Output the (x, y) coordinate of the center of the cell containing the given text.  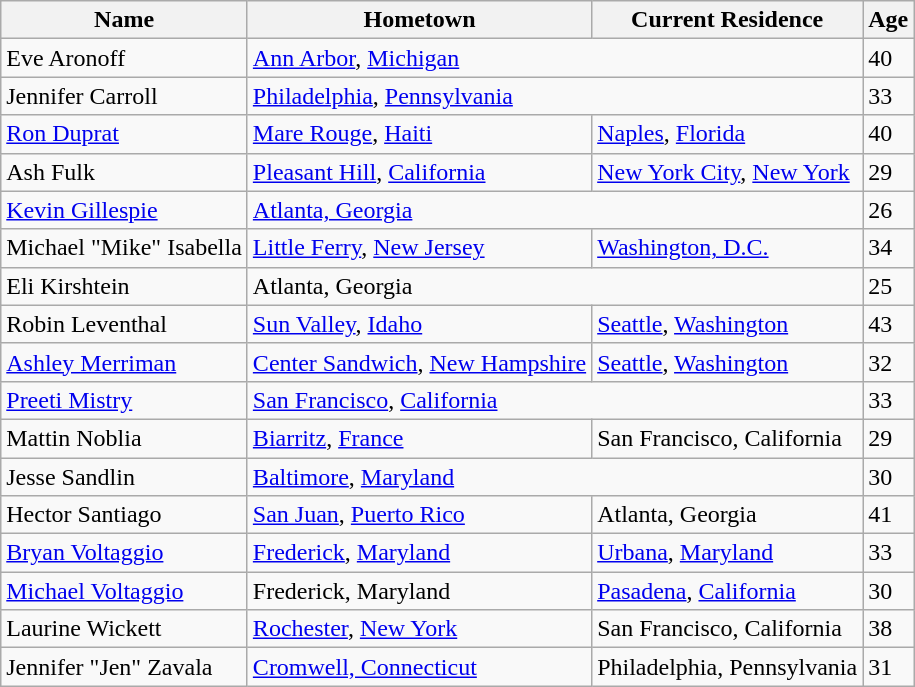
Robin Leventhal (124, 324)
43 (888, 324)
Hometown (419, 20)
Laurine Wickett (124, 629)
Jennifer "Jen" Zavala (124, 667)
Ron Duprat (124, 134)
Preeti Mistry (124, 400)
Eve Aronoff (124, 58)
Michael "Mike" Isabella (124, 248)
Ashley Merriman (124, 362)
34 (888, 248)
Naples, Florida (728, 134)
Name (124, 20)
Rochester, New York (419, 629)
Washington, D.C. (728, 248)
Ann Arbor, Michigan (554, 58)
Sun Valley, Idaho (419, 324)
Current Residence (728, 20)
Pasadena, California (728, 591)
Michael Voltaggio (124, 591)
38 (888, 629)
Ash Fulk (124, 172)
Cromwell, Connecticut (419, 667)
Jesse Sandlin (124, 477)
Bryan Voltaggio (124, 553)
Biarritz, France (419, 438)
Mattin Noblia (124, 438)
Jennifer Carroll (124, 96)
Kevin Gillespie (124, 210)
New York City, New York (728, 172)
Little Ferry, New Jersey (419, 248)
Age (888, 20)
41 (888, 515)
Eli Kirshtein (124, 286)
26 (888, 210)
32 (888, 362)
Mare Rouge, Haiti (419, 134)
31 (888, 667)
25 (888, 286)
Urbana, Maryland (728, 553)
Center Sandwich, New Hampshire (419, 362)
Baltimore, Maryland (554, 477)
San Juan, Puerto Rico (419, 515)
Pleasant Hill, California (419, 172)
Hector Santiago (124, 515)
